Identify which cell holds the provided text, then report its (x, y) central coordinate. 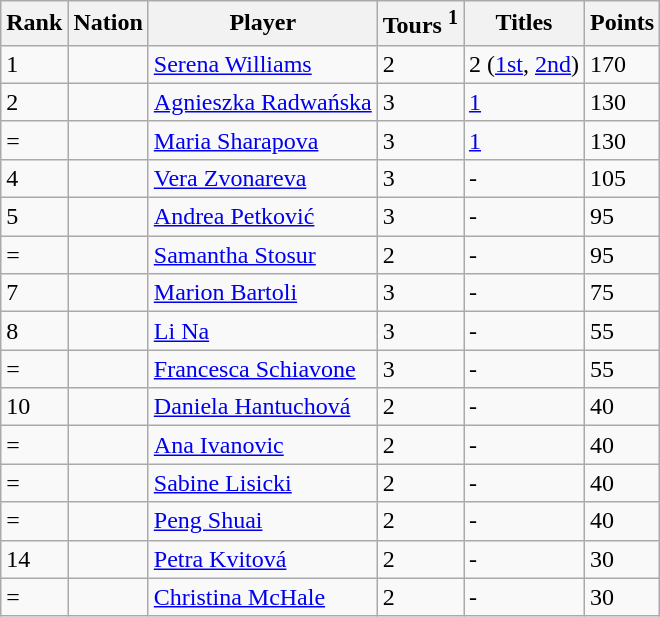
Daniela Hantuchová (262, 407)
Points (622, 24)
2 (1st, 2nd) (524, 64)
Agnieszka Radwańska (262, 102)
Samantha Stosur (262, 255)
14 (34, 559)
10 (34, 407)
Rank (34, 24)
Titles (524, 24)
105 (622, 178)
Christina McHale (262, 597)
Vera Zvonareva (262, 178)
Maria Sharapova (262, 140)
Nation (108, 24)
170 (622, 64)
75 (622, 293)
Tours 1 (420, 24)
Petra Kvitová (262, 559)
Ana Ivanovic (262, 445)
5 (34, 217)
4 (34, 178)
Andrea Petković (262, 217)
Francesca Schiavone (262, 369)
Peng Shuai (262, 521)
Player (262, 24)
Serena Williams (262, 64)
Li Na (262, 331)
Marion Bartoli (262, 293)
7 (34, 293)
Sabine Lisicki (262, 483)
8 (34, 331)
